Provide the [X, Y] coordinate of the cell's center where the given text is located.  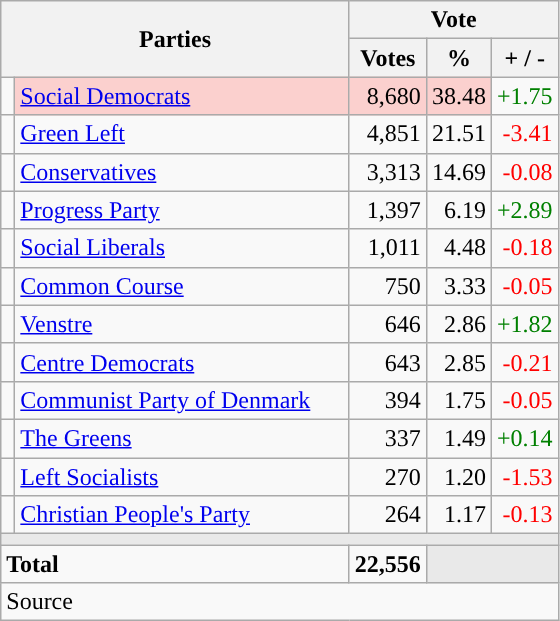
750 [388, 286]
3.33 [458, 286]
3,313 [388, 172]
264 [388, 515]
21.51 [458, 134]
-0.13 [524, 515]
+1.82 [524, 324]
2.85 [458, 362]
Social Liberals [182, 248]
+0.14 [524, 438]
38.48 [458, 96]
-0.08 [524, 172]
Social Democrats [182, 96]
1.75 [458, 400]
1.20 [458, 477]
Votes [388, 58]
+1.75 [524, 96]
2.86 [458, 324]
Conservatives [182, 172]
Centre Democrats [182, 362]
14.69 [458, 172]
Communist Party of Denmark [182, 400]
4,851 [388, 134]
% [458, 58]
Common Course [182, 286]
Source [280, 602]
1,011 [388, 248]
1.17 [458, 515]
22,556 [388, 564]
Total [176, 564]
1,397 [388, 210]
Venstre [182, 324]
646 [388, 324]
8,680 [388, 96]
270 [388, 477]
Green Left [182, 134]
Vote [454, 20]
1.49 [458, 438]
394 [388, 400]
643 [388, 362]
The Greens [182, 438]
-0.21 [524, 362]
4.48 [458, 248]
Parties [176, 39]
+2.89 [524, 210]
+ / - [524, 58]
-3.41 [524, 134]
6.19 [458, 210]
-1.53 [524, 477]
Progress Party [182, 210]
Left Socialists [182, 477]
Christian People's Party [182, 515]
337 [388, 438]
-0.18 [524, 248]
